Provide the (X, Y) coordinate of the cell's center where the given text is located.  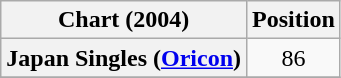
Position (294, 20)
86 (294, 58)
Japan Singles (Oricon) (124, 58)
Chart (2004) (124, 20)
